Extract the (X, Y) coordinate from the center of the cell holding the provided text.  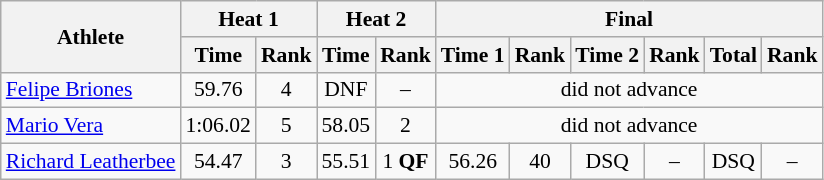
58.05 (346, 126)
Athlete (91, 36)
Time 2 (607, 55)
1 QF (406, 162)
Felipe Briones (91, 90)
DNF (346, 90)
Final (630, 19)
Mario Vera (91, 126)
56.26 (473, 162)
4 (286, 90)
55.51 (346, 162)
2 (406, 126)
Heat 2 (376, 19)
5 (286, 126)
3 (286, 162)
Heat 1 (248, 19)
54.47 (218, 162)
Time 1 (473, 55)
1:06.02 (218, 126)
59.76 (218, 90)
Total (734, 55)
Richard Leatherbee (91, 162)
40 (540, 162)
